From the cell containing the given text, extract its center point as [x, y] coordinate. 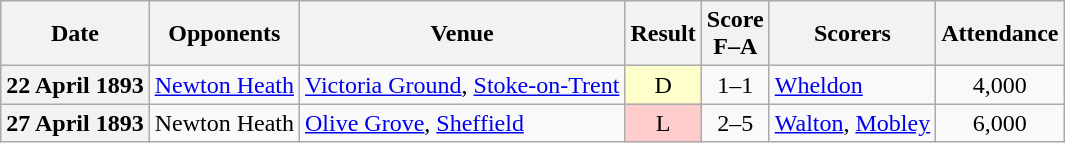
2–5 [735, 123]
Olive Grove, Sheffield [462, 123]
22 April 1893 [75, 85]
Venue [462, 34]
Result [663, 34]
27 April 1893 [75, 123]
1–1 [735, 85]
Date [75, 34]
D [663, 85]
Victoria Ground, Stoke-on-Trent [462, 85]
ScoreF–A [735, 34]
Scorers [852, 34]
4,000 [1000, 85]
Wheldon [852, 85]
Opponents [224, 34]
6,000 [1000, 123]
Attendance [1000, 34]
L [663, 123]
Walton, Mobley [852, 123]
